Extract the (X, Y) coordinate from the center of the cell holding the provided text.  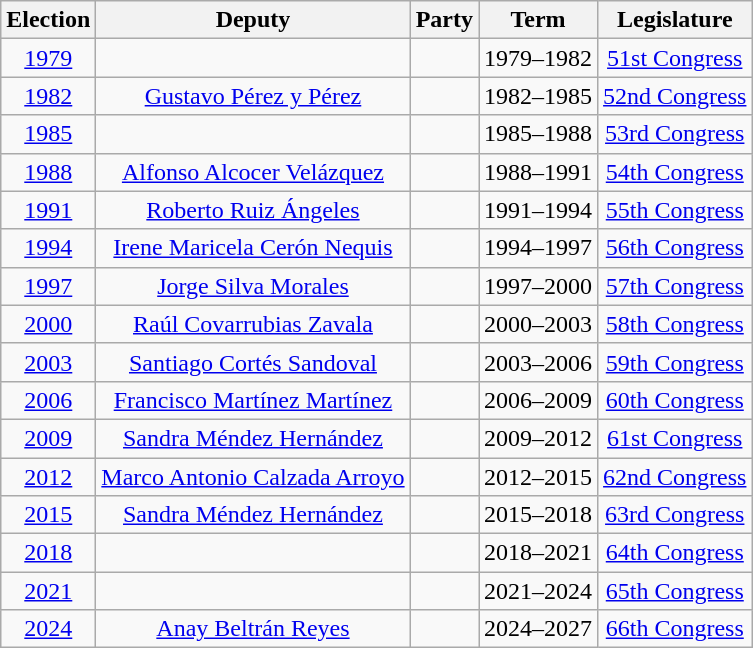
66th Congress (675, 629)
1988–1991 (538, 172)
1988 (48, 172)
Irene Maricela Cerón Nequis (253, 248)
56th Congress (675, 248)
1991–1994 (538, 210)
1979–1982 (538, 58)
2015–2018 (538, 515)
2012 (48, 477)
51st Congress (675, 58)
2009 (48, 438)
2018 (48, 553)
2012–2015 (538, 477)
1985 (48, 134)
Anay Beltrán Reyes (253, 629)
54th Congress (675, 172)
Raúl Covarrubias Zavala (253, 324)
52nd Congress (675, 96)
Party (444, 20)
Francisco Martínez Martínez (253, 400)
2024 (48, 629)
2000 (48, 324)
2003 (48, 362)
57th Congress (675, 286)
2018–2021 (538, 553)
1994 (48, 248)
Roberto Ruiz Ángeles (253, 210)
2009–2012 (538, 438)
Jorge Silva Morales (253, 286)
53rd Congress (675, 134)
Legislature (675, 20)
2024–2027 (538, 629)
Santiago Cortés Sandoval (253, 362)
59th Congress (675, 362)
64th Congress (675, 553)
1997 (48, 286)
62nd Congress (675, 477)
2003–2006 (538, 362)
Alfonso Alcocer Velázquez (253, 172)
1991 (48, 210)
65th Congress (675, 591)
58th Congress (675, 324)
1982 (48, 96)
63rd Congress (675, 515)
1979 (48, 58)
Gustavo Pérez y Pérez (253, 96)
2015 (48, 515)
Deputy (253, 20)
55th Congress (675, 210)
1982–1985 (538, 96)
1985–1988 (538, 134)
2021–2024 (538, 591)
61st Congress (675, 438)
60th Congress (675, 400)
Term (538, 20)
1994–1997 (538, 248)
1997–2000 (538, 286)
2006 (48, 400)
Election (48, 20)
Marco Antonio Calzada Arroyo (253, 477)
2021 (48, 591)
2000–2003 (538, 324)
2006–2009 (538, 400)
